Capture the cell that displays the provided text and extract its (X, Y) central coordinate. 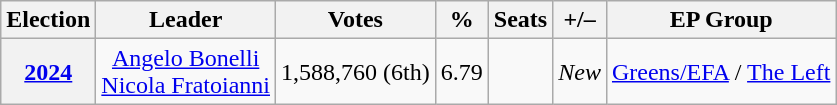
Greens/EFA / The Left (720, 72)
+/– (580, 20)
1,588,760 (6th) (356, 72)
% (462, 20)
New (580, 72)
6.79 (462, 72)
2024 (48, 72)
Election (48, 20)
Seats (520, 20)
Leader (186, 20)
Angelo BonelliNicola Fratoianni (186, 72)
Votes (356, 20)
EP Group (720, 20)
